For the text-containing cell, return its midpoint in (x, y) coordinate format. 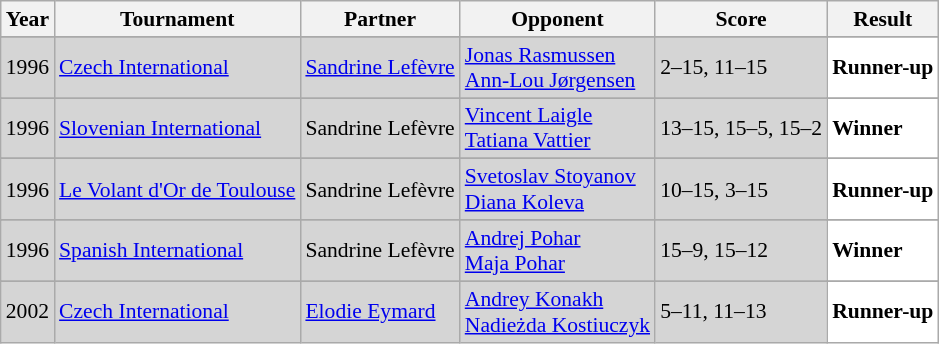
Andrey Konakh Nadieżda Kostiuczyk (558, 312)
2–15, 11–15 (741, 68)
13–15, 15–5, 15–2 (741, 128)
Spanish International (177, 250)
Opponent (558, 19)
Vincent Laigle Tatiana Vattier (558, 128)
Le Volant d'Or de Toulouse (177, 190)
5–11, 11–13 (741, 312)
15–9, 15–12 (741, 250)
2002 (28, 312)
Year (28, 19)
10–15, 3–15 (741, 190)
Result (882, 19)
Andrej Pohar Maja Pohar (558, 250)
Partner (380, 19)
Elodie Eymard (380, 312)
Score (741, 19)
Tournament (177, 19)
Svetoslav Stoyanov Diana Koleva (558, 190)
Jonas Rasmussen Ann-Lou Jørgensen (558, 68)
Slovenian International (177, 128)
